Identify which cell holds the provided text, then report its (x, y) central coordinate. 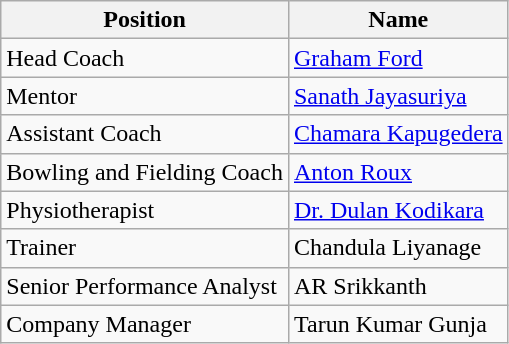
Name (398, 20)
Tarun Kumar Gunja (398, 324)
AR Srikkanth (398, 286)
Mentor (145, 96)
Head Coach (145, 58)
Bowling and Fielding Coach (145, 172)
Trainer (145, 248)
Company Manager (145, 324)
Dr. Dulan Kodikara (398, 210)
Chamara Kapugedera (398, 134)
Position (145, 20)
Assistant Coach (145, 134)
Physiotherapist (145, 210)
Sanath Jayasuriya (398, 96)
Graham Ford (398, 58)
Senior Performance Analyst (145, 286)
Chandula Liyanage (398, 248)
Anton Roux (398, 172)
